Determine the (X, Y) coordinate at the center of the cell enclosing the given text.  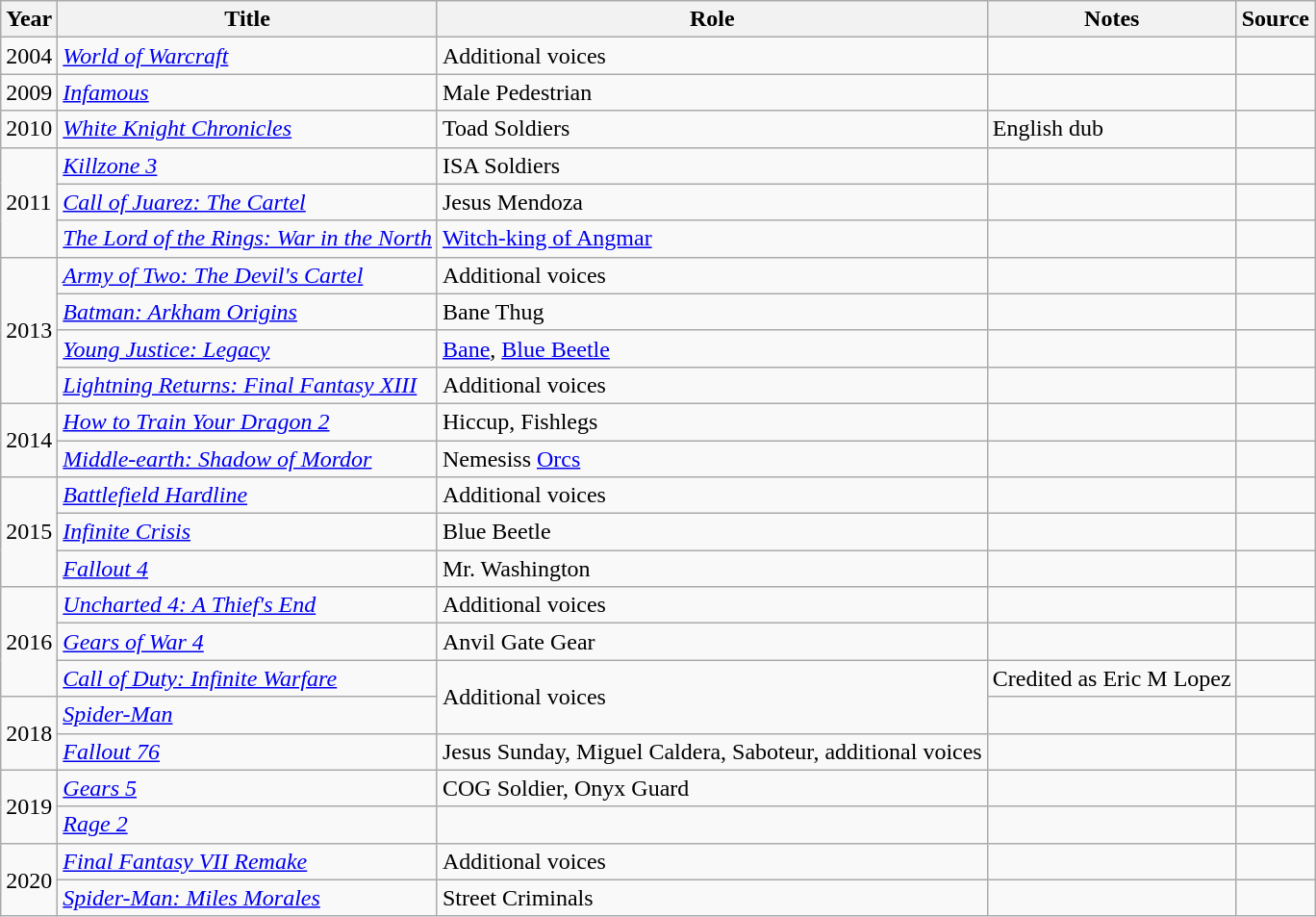
Mr. Washington (712, 569)
White Knight Chronicles (248, 129)
Bane Thug (712, 312)
Credited as Eric M Lopez (1112, 678)
2018 (29, 733)
Fallout 4 (248, 569)
Bane, Blue Beetle (712, 348)
Street Criminals (712, 898)
2020 (29, 879)
2009 (29, 92)
Source (1276, 19)
Toad Soldiers (712, 129)
Call of Juarez: The Cartel (248, 202)
English dub (1112, 129)
Fallout 76 (248, 751)
Year (29, 19)
2013 (29, 330)
Witch-king of Angmar (712, 239)
Lightning Returns: Final Fantasy XIII (248, 385)
Batman: Arkham Origins (248, 312)
How to Train Your Dragon 2 (248, 421)
2010 (29, 129)
2016 (29, 642)
Anvil Gate Gear (712, 642)
Male Pedestrian (712, 92)
Infinite Crisis (248, 532)
ISA Soldiers (712, 166)
Spider-Man (248, 715)
2015 (29, 532)
Call of Duty: Infinite Warfare (248, 678)
Blue Beetle (712, 532)
Rage 2 (248, 825)
Hiccup, Fishlegs (712, 421)
Nemesiss Orcs (712, 459)
2004 (29, 56)
Role (712, 19)
Jesus Mendoza (712, 202)
Army of Two: The Devil's Cartel (248, 275)
Spider-Man: Miles Morales (248, 898)
Battlefield Hardline (248, 496)
World of Warcraft (248, 56)
Killzone 3 (248, 166)
2019 (29, 806)
Notes (1112, 19)
The Lord of the Rings: War in the North (248, 239)
2014 (29, 440)
2011 (29, 202)
Gears 5 (248, 788)
COG Soldier, Onyx Guard (712, 788)
Uncharted 4: A Thief's End (248, 605)
Young Justice: Legacy (248, 348)
Middle-earth: Shadow of Mordor (248, 459)
Title (248, 19)
Final Fantasy VII Remake (248, 861)
Jesus Sunday, Miguel Caldera, Saboteur, additional voices (712, 751)
Infamous (248, 92)
Gears of War 4 (248, 642)
